Capture the cell that displays the provided text and extract its (x, y) central coordinate. 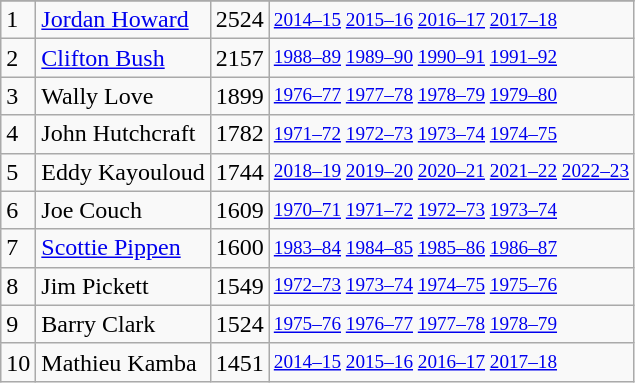
Eddy Kayouloud (123, 172)
1975–76 1976–77 1977–78 1978–79 (451, 324)
1971–72 1972–73 1973–74 1974–75 (451, 134)
Scottie Pippen (123, 248)
1600 (240, 248)
4 (18, 134)
1972–73 1973–74 1974–75 1975–76 (451, 286)
1524 (240, 324)
1899 (240, 96)
6 (18, 210)
2157 (240, 58)
1549 (240, 286)
9 (18, 324)
2 (18, 58)
1976–77 1977–78 1978–79 1979–80 (451, 96)
Clifton Bush (123, 58)
1609 (240, 210)
1451 (240, 362)
1983–84 1984–85 1985–86 1986–87 (451, 248)
2524 (240, 20)
10 (18, 362)
Jim Pickett (123, 286)
Mathieu Kamba (123, 362)
Wally Love (123, 96)
1 (18, 20)
5 (18, 172)
John Hutchcraft (123, 134)
Joe Couch (123, 210)
1782 (240, 134)
2018–19 2019–20 2020–21 2021–22 2022–23 (451, 172)
7 (18, 248)
1970–71 1971–72 1972–73 1973–74 (451, 210)
1988–89 1989–90 1990–91 1991–92 (451, 58)
Jordan Howard (123, 20)
3 (18, 96)
1744 (240, 172)
8 (18, 286)
Barry Clark (123, 324)
